Extract the (x, y) coordinate from the center of the cell holding the provided text.  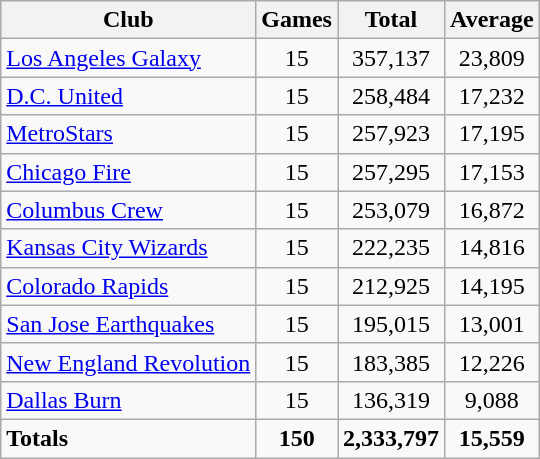
23,809 (492, 58)
212,925 (392, 286)
13,001 (492, 324)
D.C. United (128, 96)
17,153 (492, 172)
Average (492, 20)
14,816 (492, 248)
Club (128, 20)
15,559 (492, 438)
Totals (128, 438)
Colorado Rapids (128, 286)
136,319 (392, 400)
150 (297, 438)
17,232 (492, 96)
357,137 (392, 58)
258,484 (392, 96)
195,015 (392, 324)
Chicago Fire (128, 172)
12,226 (492, 362)
New England Revolution (128, 362)
16,872 (492, 210)
9,088 (492, 400)
183,385 (392, 362)
MetroStars (128, 134)
257,923 (392, 134)
Los Angeles Galaxy (128, 58)
Dallas Burn (128, 400)
Columbus Crew (128, 210)
Games (297, 20)
257,295 (392, 172)
2,333,797 (392, 438)
Kansas City Wizards (128, 248)
Total (392, 20)
17,195 (492, 134)
253,079 (392, 210)
San Jose Earthquakes (128, 324)
14,195 (492, 286)
222,235 (392, 248)
